Capture the cell that displays the provided text and extract its (x, y) central coordinate. 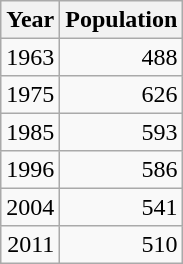
488 (122, 56)
510 (122, 244)
1996 (30, 170)
1963 (30, 56)
626 (122, 94)
1985 (30, 132)
586 (122, 170)
2011 (30, 244)
Year (30, 20)
2004 (30, 206)
593 (122, 132)
Population (122, 20)
541 (122, 206)
1975 (30, 94)
